Return (X, Y) of the center of cell containing provided text 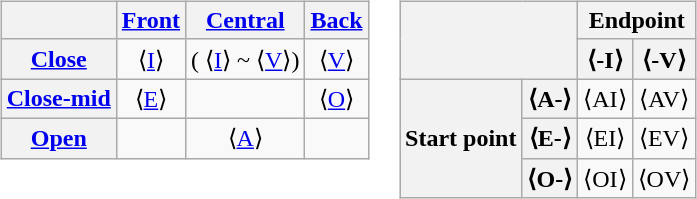
⟨O-⟩ (550, 178)
( ⟨I⟩ ~ ⟨V⟩) (246, 59)
Open (58, 138)
Close-mid (58, 99)
Close (58, 59)
⟨EV⟩ (664, 138)
Start point (461, 138)
⟨E⟩ (150, 99)
⟨-I⟩ (605, 59)
⟨-V⟩ (664, 59)
⟨A-⟩ (550, 99)
⟨OI⟩ (605, 178)
Central (246, 20)
⟨O⟩ (336, 99)
Front (150, 20)
Back (336, 20)
⟨EI⟩ (605, 138)
⟨I⟩ (150, 59)
⟨A⟩ (246, 138)
⟨OV⟩ (664, 178)
⟨AI⟩ (605, 99)
Endpoint (637, 20)
⟨AV⟩ (664, 99)
⟨V⟩ (336, 59)
⟨E-⟩ (550, 138)
